Detect which cell encompasses the target text, then output its (x, y) center coordinate. 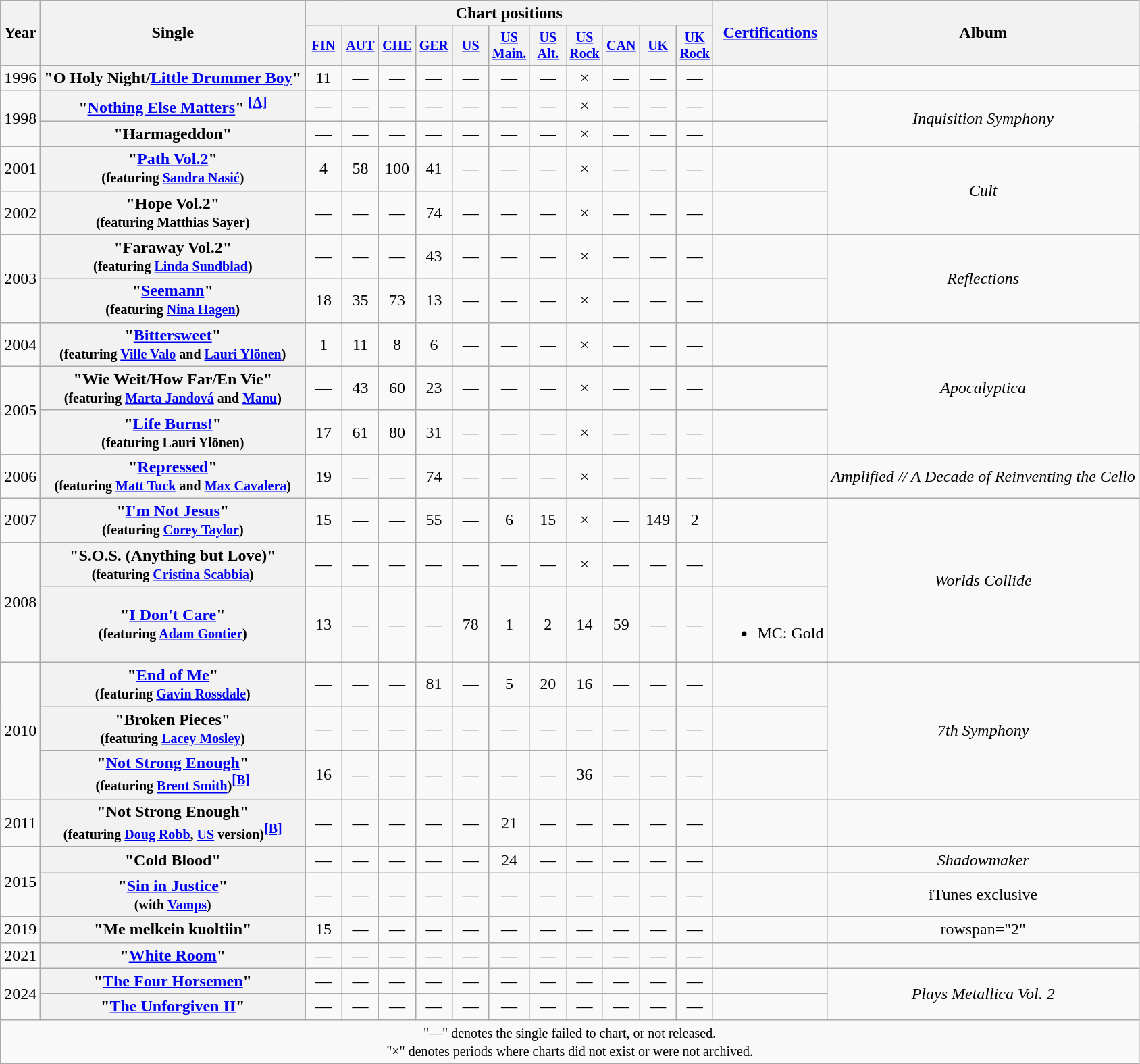
36 (585, 775)
20 (548, 685)
2010 (20, 731)
Amplified // A Decade of Reinventing the Cello (983, 476)
55 (434, 520)
35 (360, 300)
GER (434, 46)
80 (397, 432)
8 (397, 345)
"I Don't Care"(featuring Adam Gontier) (173, 624)
Shadowmaker (983, 860)
MC: Gold (770, 624)
2007 (20, 520)
14 (585, 624)
Apocalyptica (983, 388)
19 (323, 476)
Chart positions (509, 14)
UK Rock (694, 46)
"S.O.S. (Anything but Love)"(featuring Cristina Scabbia) (173, 565)
41 (434, 169)
17 (323, 432)
2011 (20, 823)
24 (509, 860)
"Harmageddon" (173, 134)
"Sin in Justice"(with Vamps) (173, 894)
23 (434, 388)
31 (434, 432)
1998 (20, 119)
18 (323, 300)
2021 (20, 955)
"The Four Horsemen" (173, 981)
rowspan="2" (983, 930)
2015 (20, 882)
AUT (360, 46)
Inquisition Symphony (983, 119)
78 (471, 624)
"Bittersweet"(featuring Ville Valo and Lauri Ylönen) (173, 345)
73 (397, 300)
2024 (20, 994)
USAlt. (548, 46)
2004 (20, 345)
UK (658, 46)
CAN (621, 46)
2006 (20, 476)
1996 (20, 78)
59 (621, 624)
7th Symphony (983, 731)
Reflections (983, 278)
Certifications (770, 33)
USRock (585, 46)
CHE (397, 46)
4 (323, 169)
US (471, 46)
2001 (20, 169)
"Wie Weit/How Far/En Vie"(featuring Marta Jandová and Manu) (173, 388)
"Me melkein kuoltiin" (173, 930)
"Nothing Else Matters" [A] (173, 105)
iTunes exclusive (983, 894)
21 (509, 823)
"Cold Blood" (173, 860)
"Life Burns!"(featuring Lauri Ylönen) (173, 432)
"White Room" (173, 955)
"O Holy Night/Little Drummer Boy" (173, 78)
2002 (20, 212)
Plays Metallica Vol. 2 (983, 994)
"Path Vol.2"(featuring Sandra Nasić) (173, 169)
61 (360, 432)
Single (173, 33)
58 (360, 169)
2019 (20, 930)
60 (397, 388)
2005 (20, 410)
"The Unforgiven II" (173, 1007)
100 (397, 169)
"I'm Not Jesus"(featuring Corey Taylor) (173, 520)
"Hope Vol.2"(featuring Matthias Sayer) (173, 212)
"Seemann"(featuring Nina Hagen) (173, 300)
USMain. (509, 46)
Cult (983, 191)
"Broken Pieces"(featuring Lacey Mosley) (173, 728)
"Faraway Vol.2"(featuring Linda Sundblad) (173, 257)
"Not Strong Enough"(featuring Brent Smith)[B] (173, 775)
5 (509, 685)
81 (434, 685)
Year (20, 33)
FIN (323, 46)
Album (983, 33)
2008 (20, 603)
"End of Me"(featuring Gavin Rossdale) (173, 685)
"—" denotes the single failed to chart, or not released."×" denotes periods where charts did not exist or were not archived. (570, 1042)
2003 (20, 278)
"Repressed"(featuring Matt Tuck and Max Cavalera) (173, 476)
"Not Strong Enough"(featuring Doug Robb, US version)[B] (173, 823)
Worlds Collide (983, 580)
149 (658, 520)
